For the text-containing cell, return its midpoint in (x, y) coordinate format. 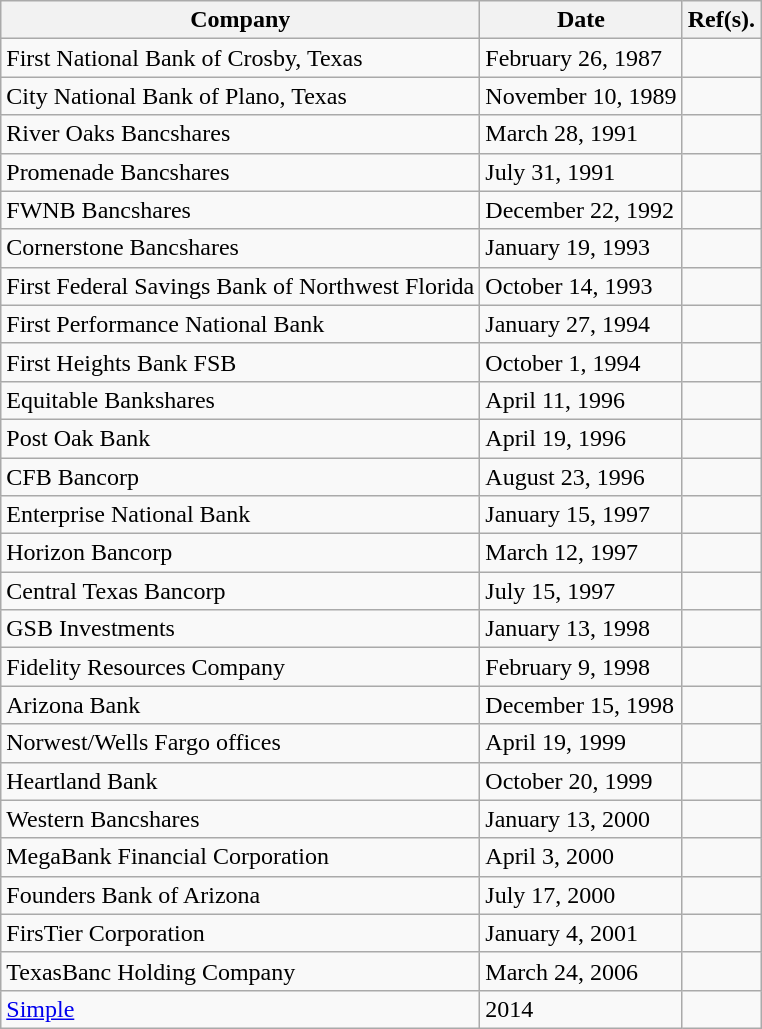
July 31, 1991 (581, 172)
December 15, 1998 (581, 705)
April 11, 1996 (581, 400)
August 23, 1996 (581, 477)
Enterprise National Bank (240, 515)
Fidelity Resources Company (240, 667)
February 9, 1998 (581, 667)
October 14, 1993 (581, 286)
March 24, 2006 (581, 971)
January 19, 1993 (581, 248)
Central Texas Bancorp (240, 591)
November 10, 1989 (581, 96)
March 28, 1991 (581, 134)
January 13, 2000 (581, 819)
Arizona Bank (240, 705)
January 27, 1994 (581, 324)
Post Oak Bank (240, 438)
April 19, 1999 (581, 743)
July 15, 1997 (581, 591)
April 3, 2000 (581, 857)
Ref(s). (721, 20)
January 13, 1998 (581, 629)
MegaBank Financial Corporation (240, 857)
Date (581, 20)
Heartland Bank (240, 781)
CFB Bancorp (240, 477)
Cornerstone Bancshares (240, 248)
Western Bancshares (240, 819)
River Oaks Bancshares (240, 134)
Equitable Bankshares (240, 400)
December 22, 1992 (581, 210)
Horizon Bancorp (240, 553)
FirsTier Corporation (240, 933)
Norwest/Wells Fargo offices (240, 743)
July 17, 2000 (581, 895)
City National Bank of Plano, Texas (240, 96)
Simple (240, 1009)
GSB Investments (240, 629)
First Federal Savings Bank of Northwest Florida (240, 286)
Founders Bank of Arizona (240, 895)
First Performance National Bank (240, 324)
First Heights Bank FSB (240, 362)
TexasBanc Holding Company (240, 971)
January 4, 2001 (581, 933)
Promenade Bancshares (240, 172)
FWNB Bancshares (240, 210)
April 19, 1996 (581, 438)
Company (240, 20)
March 12, 1997 (581, 553)
2014 (581, 1009)
October 20, 1999 (581, 781)
January 15, 1997 (581, 515)
February 26, 1987 (581, 58)
First National Bank of Crosby, Texas (240, 58)
October 1, 1994 (581, 362)
